Capture the cell that displays the provided text and extract its (x, y) central coordinate. 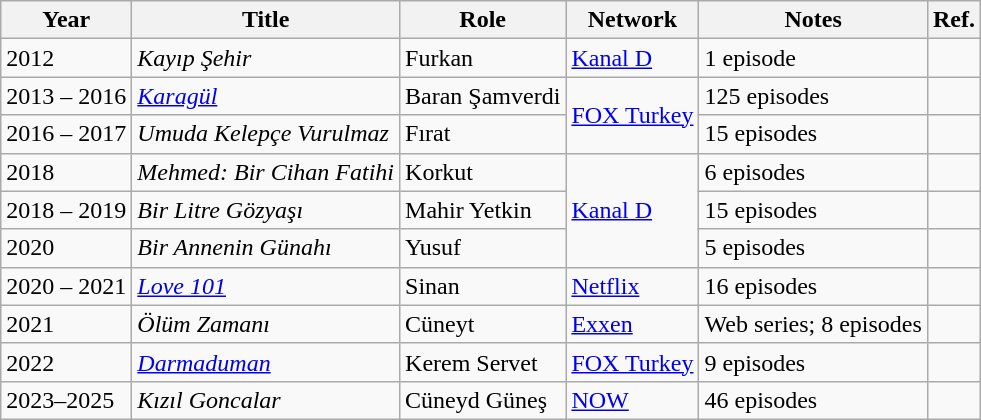
2016 – 2017 (66, 134)
Korkut (483, 172)
46 episodes (813, 400)
6 episodes (813, 172)
Exxen (632, 324)
2020 (66, 248)
Ölüm Zamanı (266, 324)
1 episode (813, 58)
Bir Annenin Günahı (266, 248)
Baran Şamverdi (483, 96)
Network (632, 20)
125 episodes (813, 96)
Karagül (266, 96)
2023–2025 (66, 400)
2020 – 2021 (66, 286)
16 episodes (813, 286)
Title (266, 20)
Kızıl Goncalar (266, 400)
Ref. (954, 20)
2018 (66, 172)
Role (483, 20)
Fırat (483, 134)
2022 (66, 362)
2018 – 2019 (66, 210)
Bir Litre Gözyaşı (266, 210)
Year (66, 20)
Umuda Kelepçe Vurulmaz (266, 134)
Mahir Yetkin (483, 210)
Cüneyd Güneş (483, 400)
5 episodes (813, 248)
Love 101 (266, 286)
Mehmed: Bir Cihan Fatihi (266, 172)
2021 (66, 324)
Notes (813, 20)
Kerem Servet (483, 362)
Darmaduman (266, 362)
Cüneyt (483, 324)
2012 (66, 58)
9 episodes (813, 362)
Sinan (483, 286)
Furkan (483, 58)
Web series; 8 episodes (813, 324)
2013 – 2016 (66, 96)
Netflix (632, 286)
NOW (632, 400)
Kayıp Şehir (266, 58)
Yusuf (483, 248)
